Determine the (X, Y) coordinate at the center of the cell enclosing the given text.  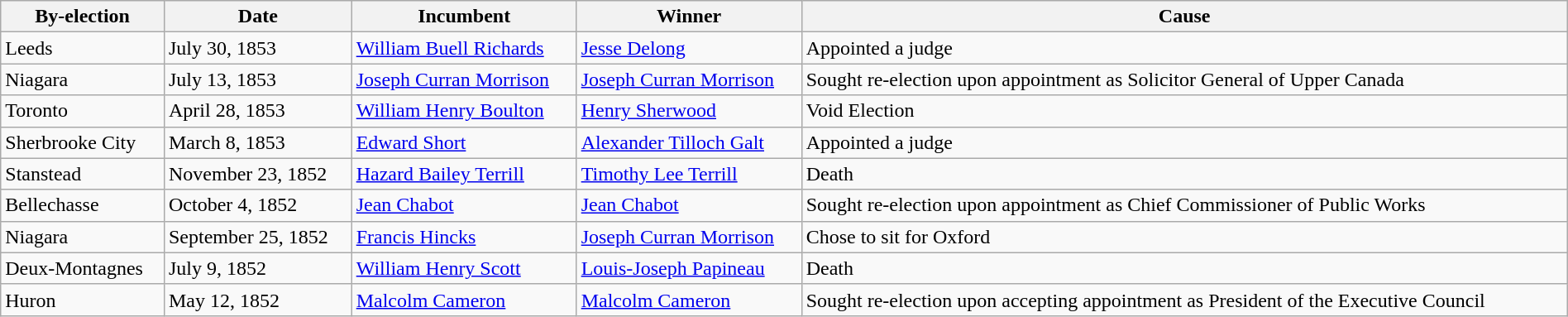
May 12, 1852 (258, 300)
July 30, 1853 (258, 48)
July 13, 1853 (258, 79)
Incumbent (464, 17)
Timothy Lee Terrill (689, 174)
Date (258, 17)
Void Election (1184, 111)
William Buell Richards (464, 48)
Bellechasse (83, 205)
Jesse Delong (689, 48)
Edward Short (464, 142)
Chose to sit for Oxford (1184, 237)
Cause (1184, 17)
Henry Sherwood (689, 111)
Sought re-election upon accepting appointment as President of the Executive Council (1184, 300)
July 9, 1852 (258, 268)
By-election (83, 17)
Alexander Tilloch Galt (689, 142)
Stanstead (83, 174)
Sought re-election upon appointment as Chief Commissioner of Public Works (1184, 205)
Toronto (83, 111)
Leeds (83, 48)
Sherbrooke City (83, 142)
Sought re-election upon appointment as Solicitor General of Upper Canada (1184, 79)
October 4, 1852 (258, 205)
Francis Hincks (464, 237)
September 25, 1852 (258, 237)
Deux-Montagnes (83, 268)
March 8, 1853 (258, 142)
William Henry Boulton (464, 111)
Louis-Joseph Papineau (689, 268)
Huron (83, 300)
Winner (689, 17)
April 28, 1853 (258, 111)
William Henry Scott (464, 268)
November 23, 1852 (258, 174)
Hazard Bailey Terrill (464, 174)
